Return the (x, y) coordinate for the center point of the cell that contains the specified text.  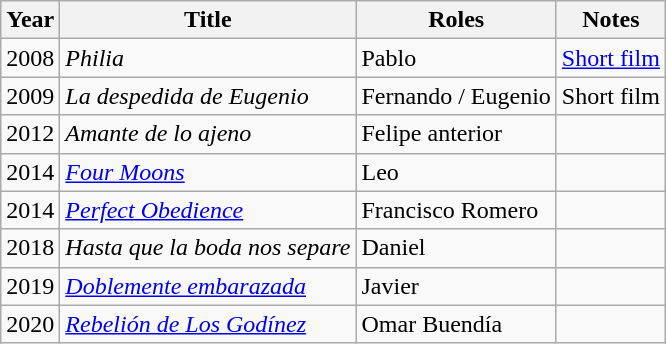
Francisco Romero (456, 210)
Roles (456, 20)
Omar Buendía (456, 324)
Felipe anterior (456, 134)
2019 (30, 286)
2020 (30, 324)
Year (30, 20)
Pablo (456, 58)
Leo (456, 172)
Notes (610, 20)
Perfect Obedience (208, 210)
2018 (30, 248)
Javier (456, 286)
Daniel (456, 248)
2008 (30, 58)
Hasta que la boda nos separe (208, 248)
Philia (208, 58)
Four Moons (208, 172)
Amante de lo ajeno (208, 134)
Fernando / Eugenio (456, 96)
Title (208, 20)
Rebelión de Los Godínez (208, 324)
La despedida de Eugenio (208, 96)
Doblemente embarazada (208, 286)
2009 (30, 96)
2012 (30, 134)
